Scan for the cell matching the given text and deliver its (X, Y) coordinate at center. 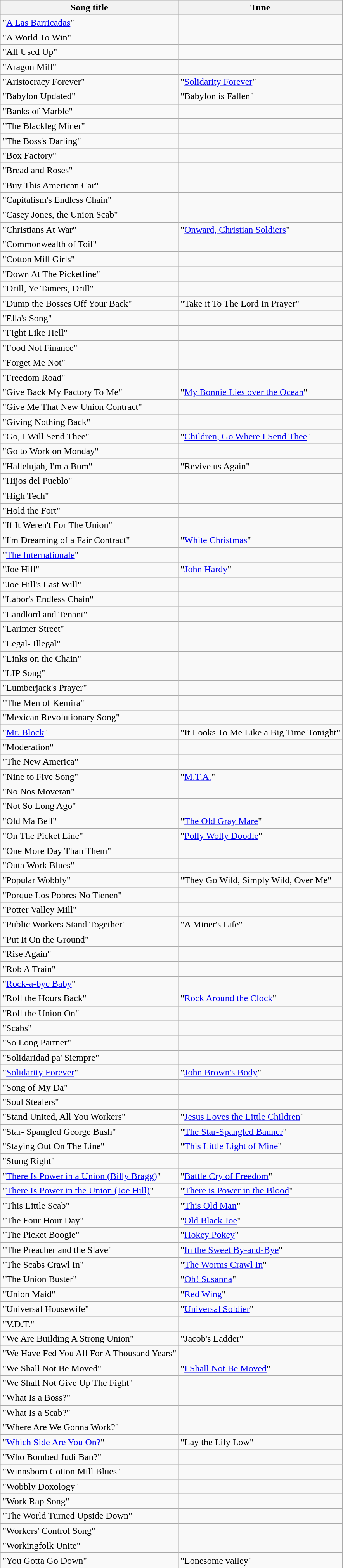
"Porque Los Pobres No Tienen" (89, 895)
"We Shall Not Give Up The Fight" (89, 1383)
"Where Are We Gonna Work?" (89, 1427)
"Banks of Marble" (89, 111)
"Rock-a-bye Baby" (89, 984)
"Jesus Loves the Little Children" (260, 1117)
"LIP Song" (89, 673)
"It Looks To Me Like a Big Time Tonight" (260, 732)
"Go, I Will Send Thee" (89, 437)
"Not So Long Ago" (89, 806)
"V.D.T." (89, 1324)
"So Long Partner" (89, 1043)
"Soul Stealers" (89, 1102)
"John Hardy" (260, 570)
"Cotton Mill Girls" (89, 259)
"Bread and Roses" (89, 170)
"Put It On the Ground" (89, 939)
"The Boss's Darling" (89, 141)
"Food Not Finance" (89, 348)
"There Is Power in a Union (Billy Bragg)" (89, 1176)
"Christians At War" (89, 230)
Song title (89, 8)
"Red Wing" (260, 1294)
"Links on the Chain" (89, 659)
"You Gotta Go Down" (89, 1560)
"Wobbly Doxology" (89, 1486)
"Jacob's Ladder" (260, 1338)
"Hold the Fort" (89, 510)
"Commonwealth of Toil" (89, 244)
"Nine to Five Song" (89, 777)
"M.T.A." (260, 777)
"Babylon is Fallen" (260, 96)
"My Bonnie Lies over the Ocean" (260, 392)
"Give Back My Factory To Me" (89, 392)
"The Preacher and the Slave" (89, 1250)
"We Shall Not Be Moved" (89, 1368)
"Hijos del Pueblo" (89, 481)
"This Little Light of Mine" (260, 1146)
"What Is a Scab?" (89, 1413)
"Give Me That New Union Contract" (89, 407)
"Labor's Endless Chain" (89, 599)
"The New America" (89, 762)
"Hokey Pokey" (260, 1235)
"Giving Nothing Back" (89, 422)
"Polly Wolly Doodle" (260, 836)
"Drill, Ye Tamers, Drill" (89, 289)
"Who Bombed Judi Ban?" (89, 1457)
"Forget Me Not" (89, 362)
"Union Maid" (89, 1294)
"Song of My Da" (89, 1087)
"Oh! Susanna" (260, 1279)
"A Las Barricadas" (89, 23)
"Rob A Train" (89, 969)
"Go to Work on Monday" (89, 451)
"All Used Up" (89, 52)
"I'm Dreaming of a Fair Contract" (89, 540)
"Which Side Are You On?" (89, 1442)
"Landlord and Tenant" (89, 614)
"Onward, Christian Soldiers" (260, 230)
"The Star-Spangled Banner" (260, 1132)
"Revive us Again" (260, 466)
"Outa Work Blues" (89, 865)
"If It Weren't For The Union" (89, 525)
"Aristocracy Forever" (89, 82)
"On The Picket Line" (89, 836)
"Aragon Mill" (89, 67)
"Battle Cry of Freedom" (260, 1176)
"The Four Hour Day" (89, 1220)
"Babylon Updated" (89, 96)
"Freedom Road" (89, 377)
"Lumberjack's Prayer" (89, 688)
"Workingfolk Unite" (89, 1545)
"Joe Hill's Last Will" (89, 584)
"This Old Man" (260, 1206)
"One More Day Than Them" (89, 850)
"Stand United, All You Workers" (89, 1117)
"Solidaridad pa' Siempre" (89, 1058)
"Potter Valley Mill" (89, 910)
"What Is a Boss?" (89, 1398)
"White Christmas" (260, 540)
"The Union Buster" (89, 1279)
"Scabs" (89, 1028)
"Take it To The Lord In Prayer" (260, 303)
"Star- Spangled George Bush" (89, 1132)
"This Little Scab" (89, 1206)
"Dump the Bosses Off Your Back" (89, 303)
"The Scabs Crawl In" (89, 1265)
"Fight Like Hell" (89, 333)
"Staying Out On The Line" (89, 1146)
"The Internationale" (89, 555)
"Public Workers Stand Together" (89, 925)
"Old Ma Bell" (89, 821)
"Down At The Picketline" (89, 274)
"No Nos Moveran" (89, 791)
"Joe Hill" (89, 570)
"They Go Wild, Simply Wild, Over Me" (260, 880)
"Old Black Joe" (260, 1220)
"Winnsboro Cotton Mill Blues" (89, 1472)
"Capitalism's Endless Chain" (89, 200)
"Hallelujah, I'm a Bum" (89, 466)
"Rise Again" (89, 954)
"We Are Building A Strong Union" (89, 1338)
"John Brown's Body" (260, 1072)
"Stung Right" (89, 1161)
"There Is Power in the Union (Joe Hill)" (89, 1191)
"Lonesome valley" (260, 1560)
"The Blackleg Miner" (89, 126)
"Larimer Street" (89, 629)
"Legal- Illegal" (89, 643)
"Children, Go Where I Send Thee" (260, 437)
"High Tech" (89, 496)
"Box Factory" (89, 155)
"Work Rap Song" (89, 1501)
"Roll the Union On" (89, 1013)
"Roll the Hours Back" (89, 998)
"The Picket Boogie" (89, 1235)
"A World To Win" (89, 37)
"In the Sweet By-and-Bye" (260, 1250)
"Universal Soldier" (260, 1309)
"Lay the Lily Low" (260, 1442)
"Moderation" (89, 747)
"A Miner's Life" (260, 925)
"We Have Fed You All For A Thousand Years" (89, 1353)
"Rock Around the Clock" (260, 998)
Tune (260, 8)
"Mr. Block" (89, 732)
"The Men of Kemira" (89, 703)
"Popular Wobbly" (89, 880)
"Buy This American Car" (89, 185)
"I Shall Not Be Moved" (260, 1368)
"Casey Jones, the Union Scab" (89, 215)
"There is Power in the Blood" (260, 1191)
"Ella's Song" (89, 318)
"The Worms Crawl In" (260, 1265)
"Mexican Revolutionary Song" (89, 718)
"The Old Gray Mare" (260, 821)
"The World Turned Upside Down" (89, 1516)
"Workers' Control Song" (89, 1531)
"Universal Housewife" (89, 1309)
